Identify which cell holds the provided text, then report its (x, y) central coordinate. 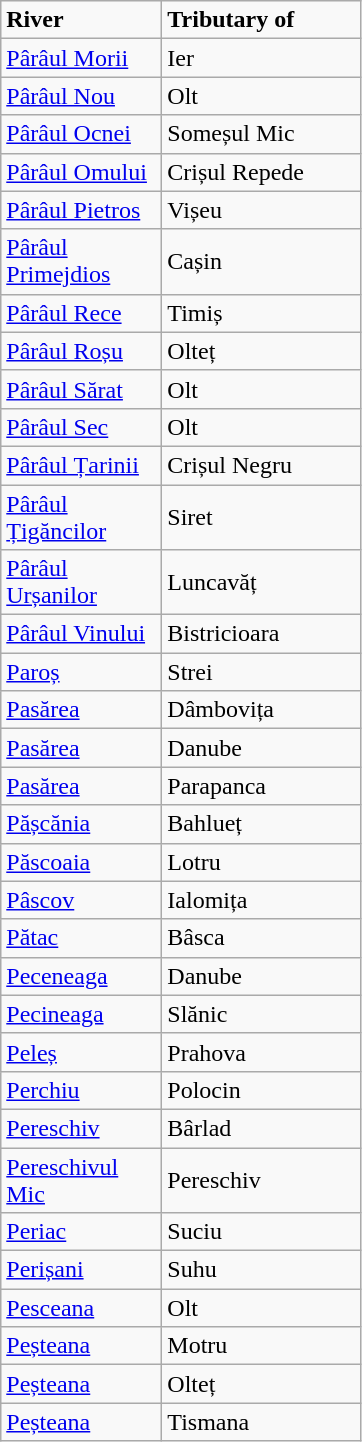
Vișeu (262, 210)
Bârlad (262, 1128)
Crișul Negru (262, 465)
Someșul Mic (262, 134)
Luncavăț (262, 582)
Perișani (82, 1270)
Prahova (262, 1052)
Pesceana (82, 1308)
Pârâul Roșu (82, 351)
Strei (262, 672)
Pecineaga (82, 1014)
Periac (82, 1232)
Cașin (262, 262)
Ier (262, 58)
Perchiu (82, 1090)
Dâmbovița (262, 710)
Paroș (82, 672)
Pereschivul Mic (82, 1180)
Pârâul Omului (82, 172)
Lotru (262, 862)
Suciu (262, 1232)
Polocin (262, 1090)
Pârâul Vinului (82, 634)
Pârâul Sec (82, 427)
Slănic (262, 1014)
Bistricioara (262, 634)
Bâsca (262, 938)
Pășcănia (82, 824)
Crișul Repede (262, 172)
Peleș (82, 1052)
Pârâul Țigăncilor (82, 516)
Bahlueț (262, 824)
Pârâul Ocnei (82, 134)
River (82, 20)
Parapanca (262, 786)
Păscoaia (82, 862)
Pâscov (82, 900)
Timiș (262, 313)
Pârâul Țarinii (82, 465)
Pătac (82, 938)
Tributary of (262, 20)
Pârâul Nou (82, 96)
Pârâul Sărat (82, 389)
Pârâul Pietros (82, 210)
Motru (262, 1346)
Pârâul Rece (82, 313)
Tismana (262, 1422)
Pârâul Morii (82, 58)
Pârâul Primejdios (82, 262)
Suhu (262, 1270)
Pârâul Urșanilor (82, 582)
Peceneaga (82, 976)
Ialomița (262, 900)
Siret (262, 516)
